Identify which cell holds the provided text, then report its [x, y] central coordinate. 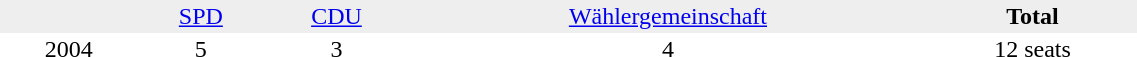
CDU [336, 16]
Wählergemeinschaft [668, 16]
SPD [200, 16]
Total [1032, 16]
